Detect which cell encompasses the target text, then output its [X, Y] center coordinate. 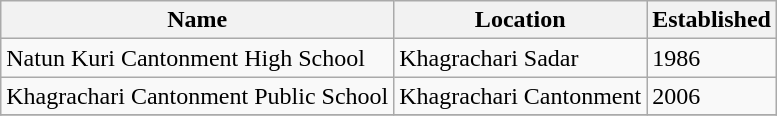
Name [198, 20]
Khagrachari Cantonment Public School [198, 96]
1986 [712, 58]
Khagrachari Cantonment [520, 96]
Location [520, 20]
Natun Kuri Cantonment High School [198, 58]
Established [712, 20]
2006 [712, 96]
Khagrachari Sadar [520, 58]
